Determine the [x, y] coordinate at the center of the cell enclosing the given text.  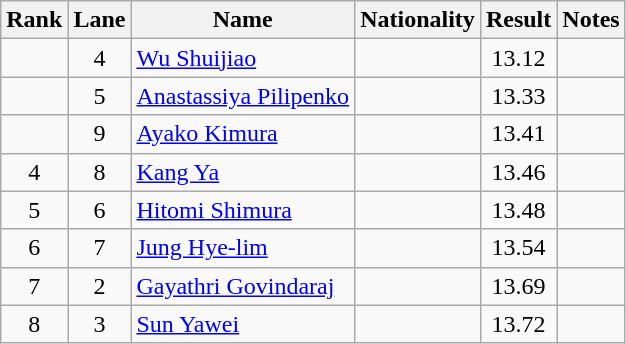
Gayathri Govindaraj [243, 286]
13.69 [518, 286]
13.72 [518, 324]
Jung Hye-lim [243, 248]
Sun Yawei [243, 324]
13.54 [518, 248]
Name [243, 20]
Hitomi Shimura [243, 210]
9 [100, 134]
Lane [100, 20]
13.48 [518, 210]
13.46 [518, 172]
Anastassiya Pilipenko [243, 96]
2 [100, 286]
Wu Shuijiao [243, 58]
13.33 [518, 96]
13.12 [518, 58]
Kang Ya [243, 172]
Result [518, 20]
3 [100, 324]
Notes [591, 20]
Ayako Kimura [243, 134]
Nationality [418, 20]
Rank [34, 20]
13.41 [518, 134]
